For the text-containing cell, return its midpoint in (X, Y) coordinate format. 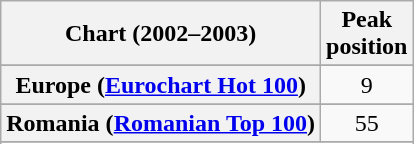
Europe (Eurochart Hot 100) (161, 85)
Romania (Romanian Top 100) (161, 123)
Chart (2002–2003) (161, 34)
Peakposition (367, 34)
55 (367, 123)
9 (367, 85)
